Return (x, y) of the center of cell containing provided text 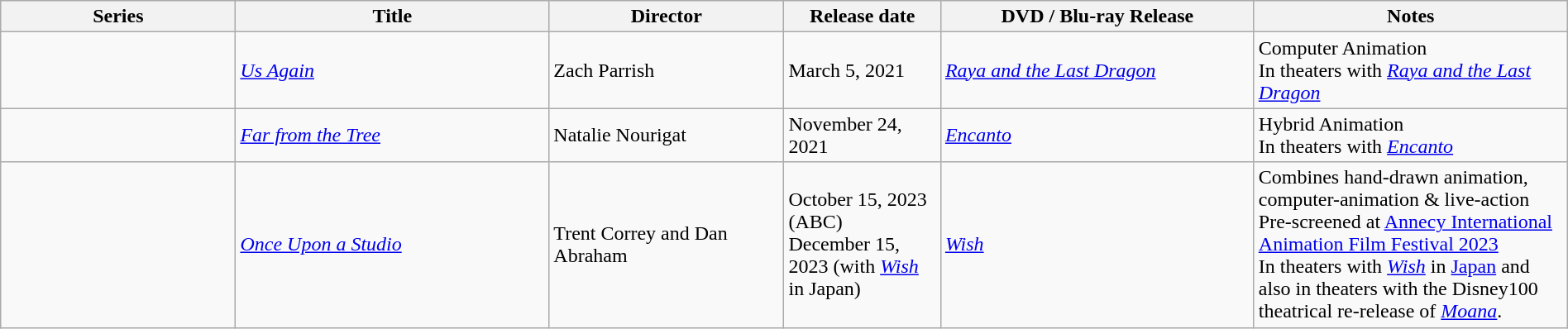
Trent Correy and Dan Abraham (667, 245)
Encanto (1097, 136)
March 5, 2021 (862, 70)
Raya and the Last Dragon (1097, 70)
Release date (862, 17)
Title (392, 17)
Series (118, 17)
Wish (1097, 245)
Director (667, 17)
Hybrid Animation In theaters with Encanto (1411, 136)
Natalie Nourigat (667, 136)
November 24, 2021 (862, 136)
Once Upon a Studio (392, 245)
Computer Animation In theaters with Raya and the Last Dragon (1411, 70)
Far from the Tree (392, 136)
Us Again (392, 70)
Notes (1411, 17)
DVD / Blu-ray Release (1097, 17)
October 15, 2023 (ABC)December 15, 2023 (with Wish in Japan) (862, 245)
Zach Parrish (667, 70)
